Search for the cell housing the specified text and yield its [x, y] center coordinate. 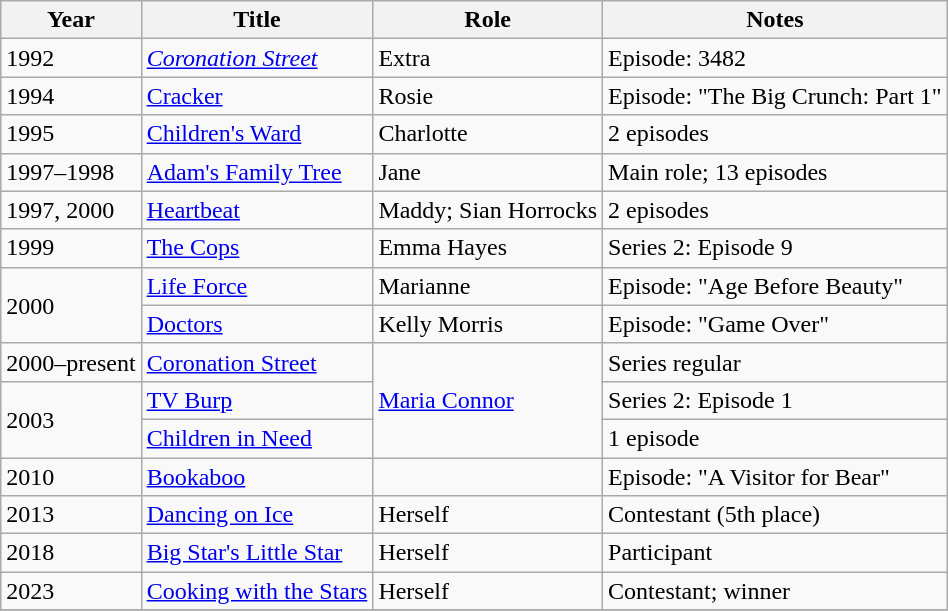
Kelly Morris [488, 324]
Role [488, 20]
Bookaboo [257, 477]
Series 2: Episode 9 [776, 248]
Children's Ward [257, 134]
Episode: 3482 [776, 58]
2000–present [71, 362]
Series 2: Episode 1 [776, 400]
2000 [71, 305]
Series regular [776, 362]
Big Star's Little Star [257, 553]
Children in Need [257, 438]
Contestant; winner [776, 591]
Cracker [257, 96]
1997, 2000 [71, 210]
TV Burp [257, 400]
Maria Connor [488, 400]
Dancing on Ice [257, 515]
1994 [71, 96]
Doctors [257, 324]
2003 [71, 419]
Participant [776, 553]
2010 [71, 477]
Marianne [488, 286]
2023 [71, 591]
1999 [71, 248]
Notes [776, 20]
Heartbeat [257, 210]
Year [71, 20]
1997–1998 [71, 172]
The Cops [257, 248]
1995 [71, 134]
Episode: "A Visitor for Bear" [776, 477]
Title [257, 20]
Contestant (5th place) [776, 515]
Episode: "Game Over" [776, 324]
Episode: "Age Before Beauty" [776, 286]
2018 [71, 553]
2013 [71, 515]
Rosie [488, 96]
Extra [488, 58]
Main role; 13 episodes [776, 172]
Cooking with the Stars [257, 591]
Life Force [257, 286]
Episode: "The Big Crunch: Part 1" [776, 96]
1 episode [776, 438]
Emma Hayes [488, 248]
1992 [71, 58]
Jane [488, 172]
Maddy; Sian Horrocks [488, 210]
Charlotte [488, 134]
Adam's Family Tree [257, 172]
